Capture the cell that displays the provided text and extract its [x, y] central coordinate. 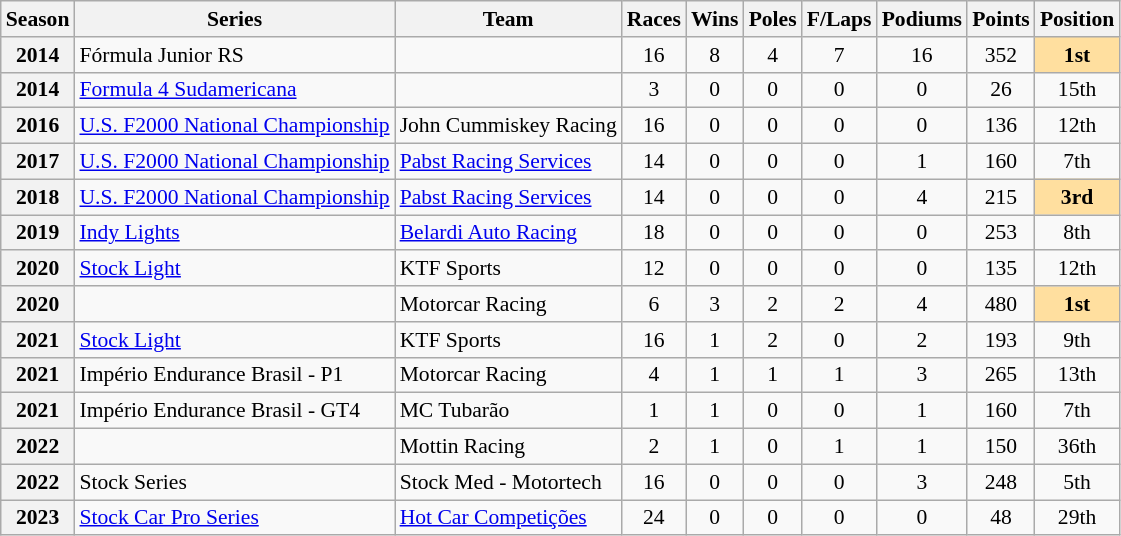
John Cummiskey Racing [508, 126]
3rd [1077, 197]
2018 [38, 197]
Formula 4 Sudamericana [234, 90]
2017 [38, 162]
Stock Med - Motortech [508, 482]
7 [840, 55]
Império Endurance Brasil - P1 [234, 375]
Belardi Auto Racing [508, 233]
352 [1001, 55]
5th [1077, 482]
248 [1001, 482]
Fórmula Junior RS [234, 55]
MC Tubarão [508, 411]
Series [234, 19]
2023 [38, 518]
265 [1001, 375]
26 [1001, 90]
Races [654, 19]
135 [1001, 269]
Hot Car Competições [508, 518]
13th [1077, 375]
Indy Lights [234, 233]
Império Endurance Brasil - GT4 [234, 411]
36th [1077, 447]
136 [1001, 126]
24 [654, 518]
6 [654, 304]
18 [654, 233]
2016 [38, 126]
Stock Series [234, 482]
193 [1001, 340]
150 [1001, 447]
2019 [38, 233]
Podiums [922, 19]
9th [1077, 340]
8th [1077, 233]
480 [1001, 304]
Team [508, 19]
Poles [773, 19]
15th [1077, 90]
Mottin Racing [508, 447]
215 [1001, 197]
29th [1077, 518]
8 [715, 55]
12 [654, 269]
253 [1001, 233]
Position [1077, 19]
48 [1001, 518]
Wins [715, 19]
Stock Car Pro Series [234, 518]
F/Laps [840, 19]
Season [38, 19]
Points [1001, 19]
